Find where the given text appears and provide that cell's center as (X, Y) coordinate. 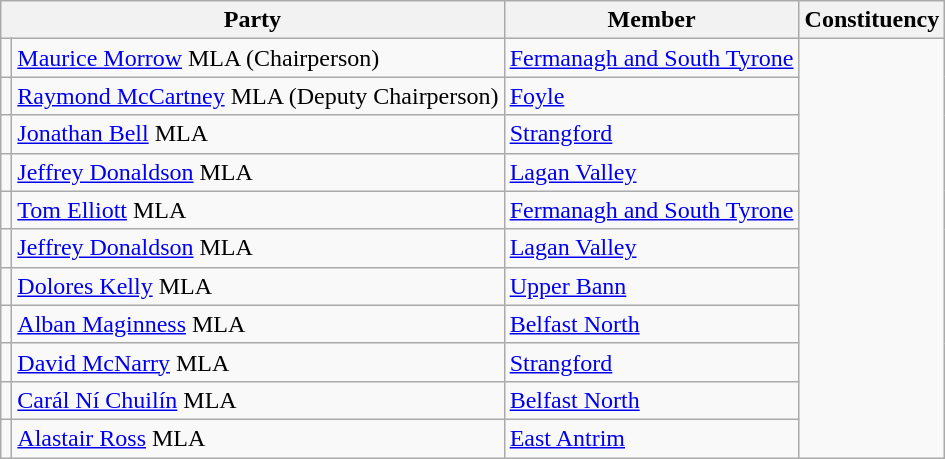
Raymond McCartney MLA (Deputy Chairperson) (258, 96)
Jonathan Bell MLA (258, 134)
Dolores Kelly MLA (258, 286)
Upper Bann (652, 286)
Maurice Morrow MLA (Chairperson) (258, 58)
Constituency (872, 20)
David McNarry MLA (258, 362)
Alastair Ross MLA (258, 438)
Party (252, 20)
Foyle (652, 96)
Carál Ní Chuilín MLA (258, 400)
Alban Maginness MLA (258, 324)
Member (652, 20)
East Antrim (652, 438)
Tom Elliott MLA (258, 210)
